From the cell containing the given text, extract its center point as [x, y] coordinate. 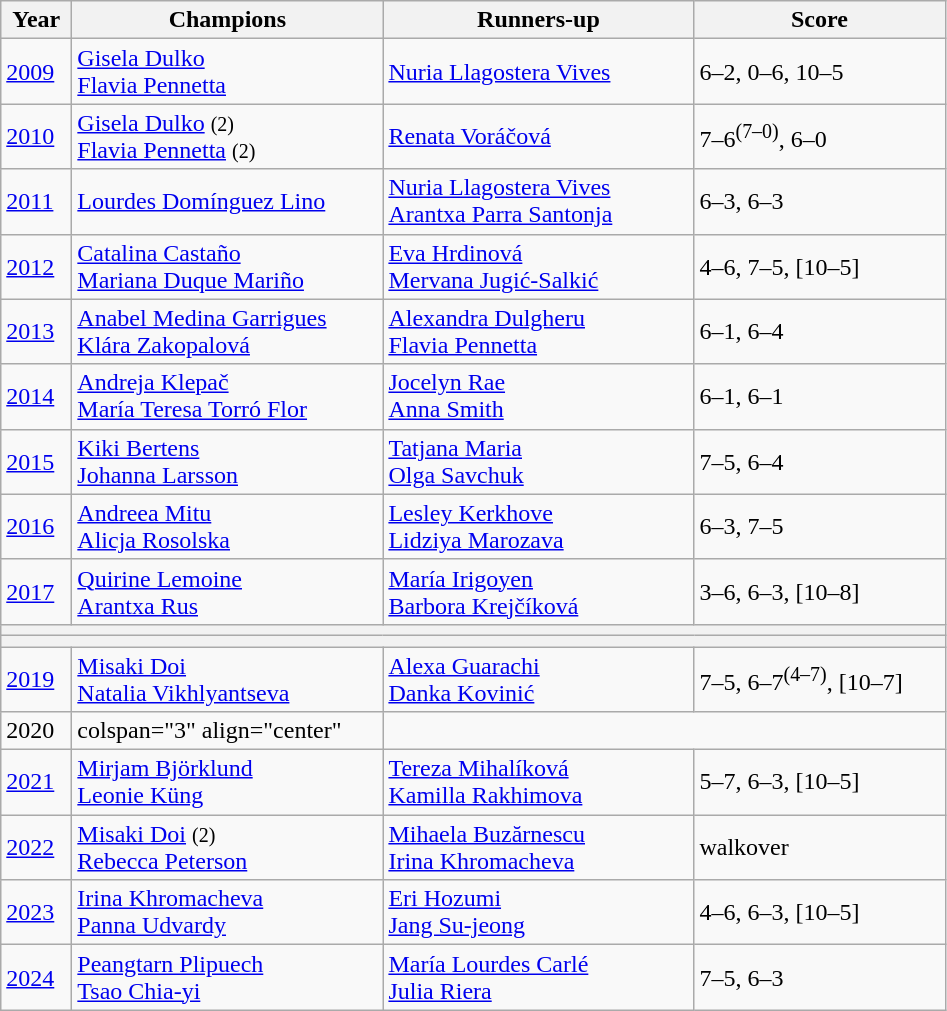
Alexa Guarachi Danka Kovinić [538, 678]
2012 [36, 266]
Gisela Dulko Flavia Pennetta [228, 72]
Nuria Llagostera Vives Arantxa Parra Santonja [538, 202]
4–6, 7–5, [10–5] [820, 266]
2015 [36, 462]
5–7, 6–3, [10–5] [820, 782]
Nuria Llagostera Vives [538, 72]
Catalina Castaño Mariana Duque Mariño [228, 266]
6–1, 6–4 [820, 332]
3–6, 6–3, [10–8] [820, 592]
7–5, 6–3 [820, 978]
2019 [36, 678]
7–5, 6–4 [820, 462]
Renata Voráčová [538, 136]
Year [36, 20]
2013 [36, 332]
2024 [36, 978]
Eri Hozumi Jang Su-jeong [538, 912]
Andreja Klepač María Teresa Torró Flor [228, 396]
Eva Hrdinová Mervana Jugić-Salkić [538, 266]
6–3, 7–5 [820, 526]
2017 [36, 592]
2020 [36, 731]
Kiki Bertens Johanna Larsson [228, 462]
4–6, 6–3, [10–5] [820, 912]
2021 [36, 782]
Runners-up [538, 20]
2016 [36, 526]
7–5, 6–7(4–7), [10–7] [820, 678]
Mirjam Björklund Leonie Küng [228, 782]
2014 [36, 396]
Score [820, 20]
2009 [36, 72]
Alexandra Dulgheru Flavia Pennetta [538, 332]
Jocelyn Rae Anna Smith [538, 396]
Tereza Mihalíková Kamilla Rakhimova [538, 782]
2022 [36, 848]
2010 [36, 136]
María Lourdes Carlé Julia Riera [538, 978]
6–3, 6–3 [820, 202]
Lourdes Domínguez Lino [228, 202]
Lesley Kerkhove Lidziya Marozava [538, 526]
Champions [228, 20]
Quirine Lemoine Arantxa Rus [228, 592]
Anabel Medina Garrigues Klára Zakopalová [228, 332]
Misaki Doi Natalia Vikhlyantseva [228, 678]
walkover [820, 848]
Mihaela Buzărnescu Irina Khromacheva [538, 848]
6–1, 6–1 [820, 396]
Misaki Doi (2) Rebecca Peterson [228, 848]
2011 [36, 202]
Andreea Mitu Alicja Rosolska [228, 526]
Irina Khromacheva Panna Udvardy [228, 912]
Peangtarn Plipuech Tsao Chia-yi [228, 978]
Gisela Dulko (2) Flavia Pennetta (2) [228, 136]
María Irigoyen Barbora Krejčíková [538, 592]
colspan="3" align="center" [228, 731]
Tatjana Maria Olga Savchuk [538, 462]
2023 [36, 912]
6–2, 0–6, 10–5 [820, 72]
7–6(7–0), 6–0 [820, 136]
